Return the (X, Y) coordinate for the center point of the cell that contains the specified text.  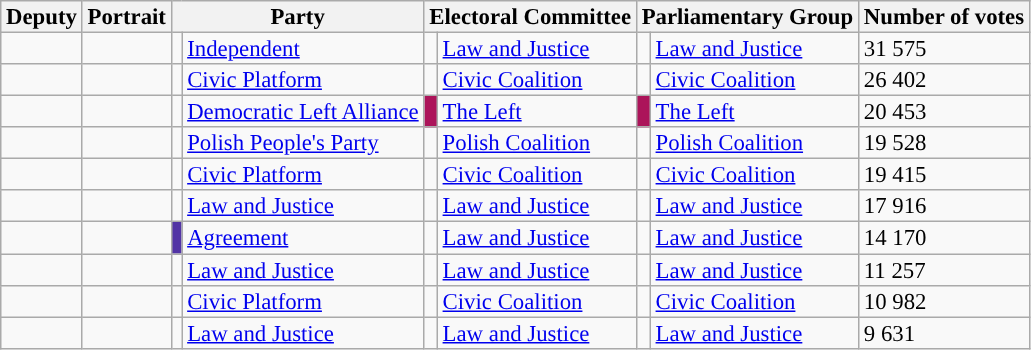
Parliamentary Group (747, 17)
14 170 (944, 238)
Agreement (303, 238)
Deputy (42, 17)
26 402 (944, 80)
17 916 (944, 206)
Democratic Left Alliance (303, 112)
20 453 (944, 112)
9 631 (944, 333)
31 575 (944, 49)
Party (298, 17)
19 415 (944, 175)
Electoral Committee (530, 17)
Portrait (126, 17)
19 528 (944, 143)
Polish People's Party (303, 143)
Number of votes (944, 17)
Independent (303, 49)
11 257 (944, 270)
10 982 (944, 301)
